From the cell containing the given text, extract its center point as [X, Y] coordinate. 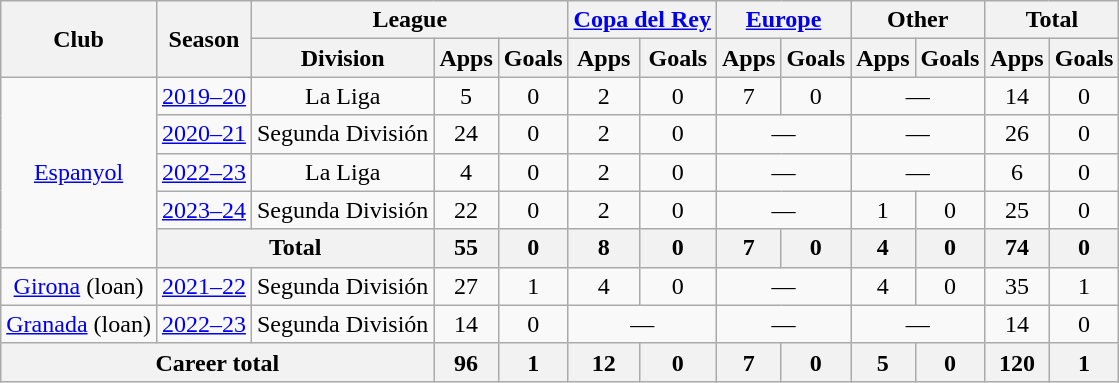
74 [1017, 248]
Granada (loan) [79, 324]
Espanyol [79, 172]
22 [466, 210]
Club [79, 39]
6 [1017, 172]
120 [1017, 362]
24 [466, 134]
Girona (loan) [79, 286]
Season [204, 39]
2019–20 [204, 96]
96 [466, 362]
Career total [218, 362]
Copa del Rey [642, 20]
25 [1017, 210]
Europe [783, 20]
2023–24 [204, 210]
Other [918, 20]
8 [604, 248]
12 [604, 362]
26 [1017, 134]
27 [466, 286]
2021–22 [204, 286]
Division [342, 58]
35 [1017, 286]
2020–21 [204, 134]
55 [466, 248]
League [410, 20]
